Pinpoint the cell where the given text exists, returning its [X, Y] midpoint coordinate. 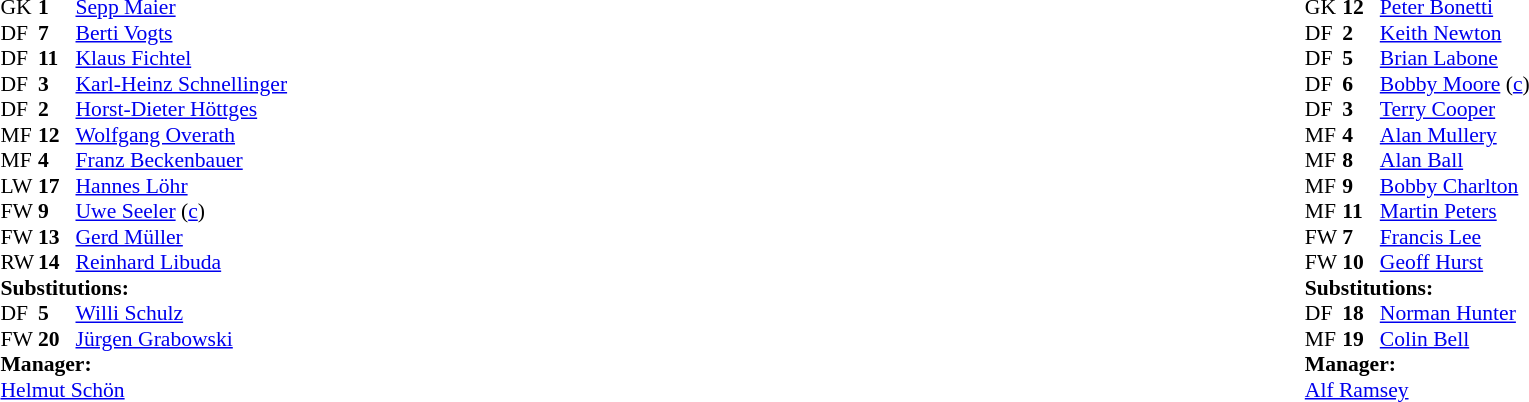
Berti Vogts [182, 33]
Hannes Löhr [182, 186]
8 [1361, 161]
Wolfgang Overath [182, 135]
19 [1361, 339]
13 [57, 237]
Manager: [144, 365]
Franz Beckenbauer [182, 161]
Substitutions: [144, 288]
Klaus Fichtel [182, 59]
LW [19, 186]
Karl-Heinz Schnellinger [182, 84]
12 [57, 135]
Gerd Müller [182, 237]
Willi Schulz [182, 313]
14 [57, 263]
17 [57, 186]
20 [57, 339]
Jürgen Grabowski [182, 339]
10 [1361, 263]
RW [19, 263]
6 [1361, 84]
18 [1361, 313]
Uwe Seeler (c) [182, 211]
Horst-Dieter Höttges [182, 109]
Reinhard Libuda [182, 263]
